Capture the cell that displays the provided text and extract its (X, Y) central coordinate. 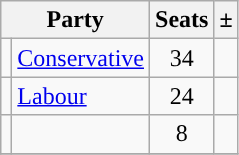
8 (182, 134)
± (226, 20)
24 (182, 96)
Conservative (81, 58)
Party (76, 20)
34 (182, 58)
Seats (182, 20)
Labour (81, 96)
